For the text-containing cell, return its midpoint in [X, Y] coordinate format. 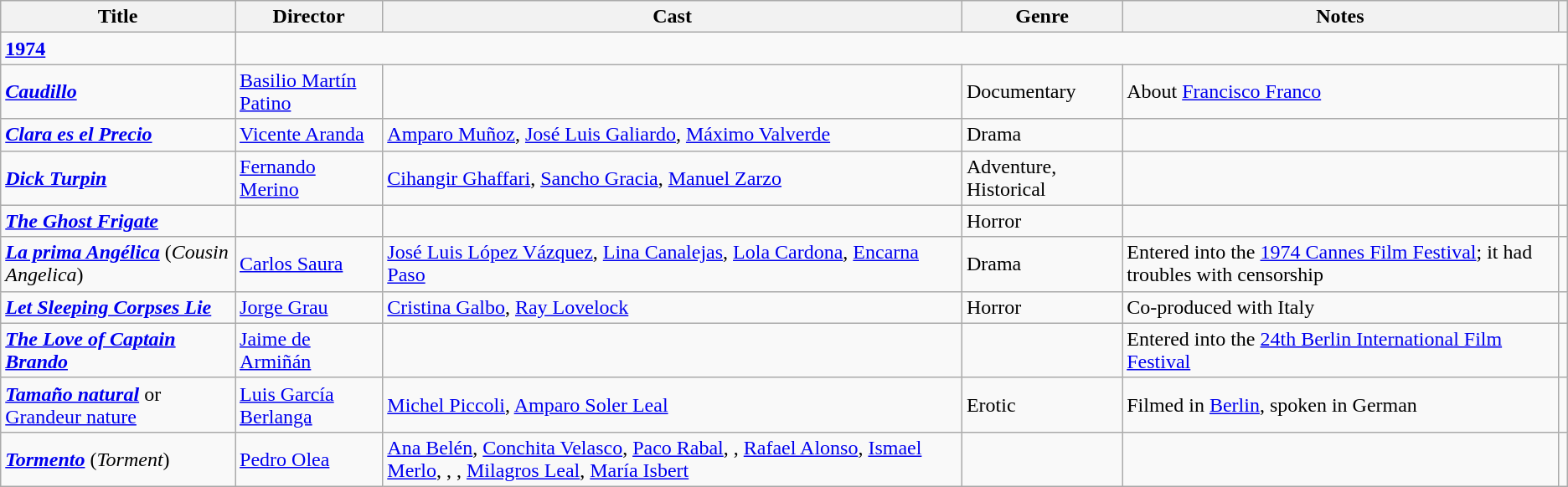
Fernando Merino [309, 177]
Cast [673, 17]
Pedro Olea [309, 459]
Cristina Galbo, Ray Lovelock [673, 307]
Entered into the 1974 Cannes Film Festival; it had troubles with censorship [1340, 264]
Director [309, 17]
La prima Angélica (Cousin Angelica) [118, 264]
Michel Piccoli, Amparo Soler Leal [673, 405]
Amparo Muñoz, José Luis Galiardo, Máximo Valverde [673, 135]
1974 [118, 49]
The Ghost Frigate [118, 221]
Co-produced with Italy [1340, 307]
Title [118, 17]
Luis García Berlanga [309, 405]
Vicente Aranda [309, 135]
Jorge Grau [309, 307]
Let Sleeping Corpses Lie [118, 307]
Documentary [1042, 92]
Jaime de Armiñán [309, 350]
Entered into the 24th Berlin International Film Festival [1340, 350]
Erotic [1042, 405]
Tamaño natural or Grandeur nature [118, 405]
Carlos Saura [309, 264]
About Francisco Franco [1340, 92]
Clara es el Precio [118, 135]
Cihangir Ghaffari, Sancho Gracia, Manuel Zarzo [673, 177]
Filmed in Berlin, spoken in German [1340, 405]
The Love of Captain Brando [118, 350]
Tormento (Torment) [118, 459]
Genre [1042, 17]
José Luis López Vázquez, Lina Canalejas, Lola Cardona, Encarna Paso [673, 264]
Basilio Martín Patino [309, 92]
Adventure, Historical [1042, 177]
Caudillo [118, 92]
Ana Belén, Conchita Velasco, Paco Rabal, , Rafael Alonso, Ismael Merlo, , , Milagros Leal, María Isbert [673, 459]
Notes [1340, 17]
Dick Turpin [118, 177]
